Capture the cell that displays the provided text and extract its (x, y) central coordinate. 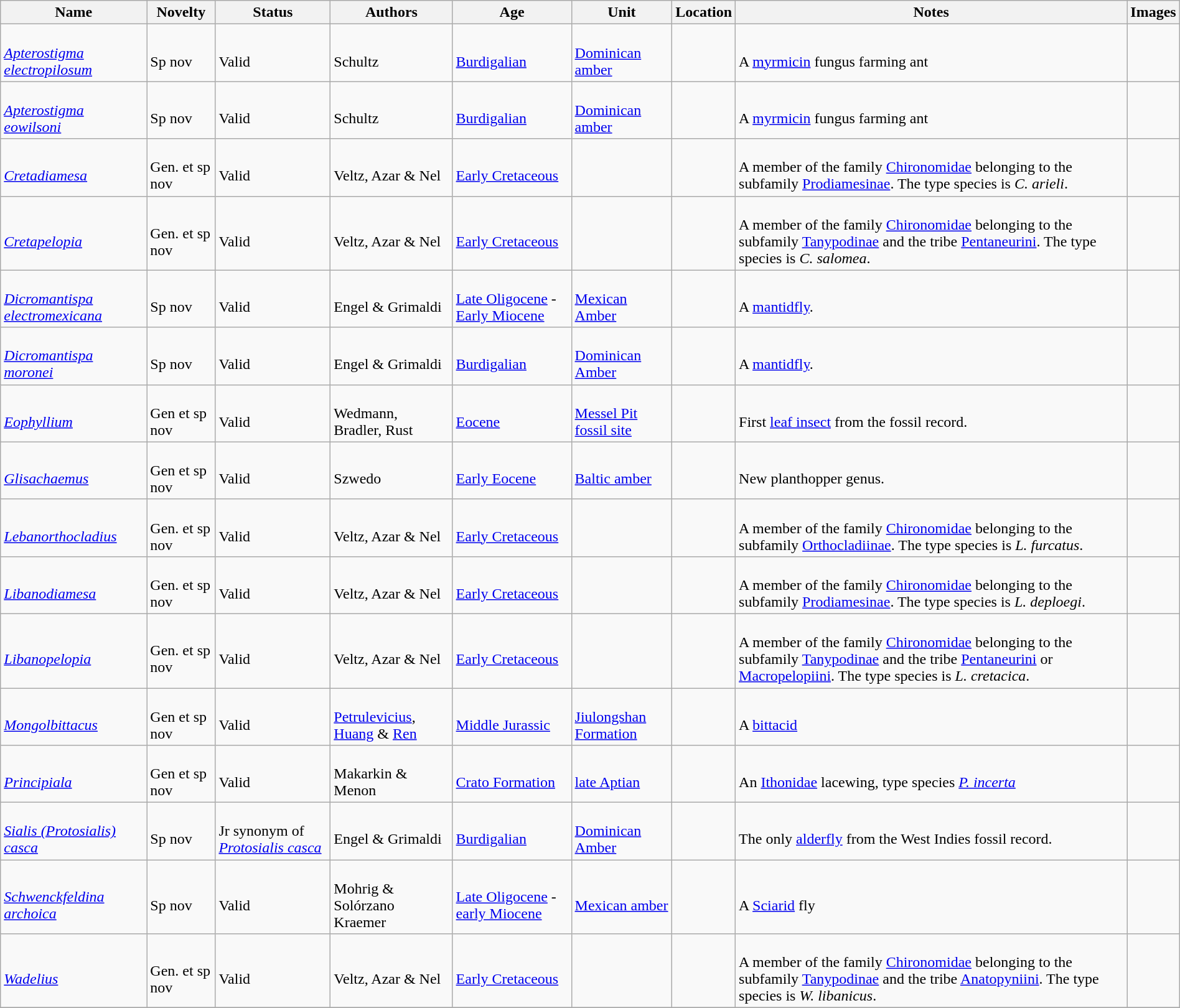
Mexican Amber (622, 299)
Principiala (73, 774)
Eocene (512, 413)
Crato Formation (512, 774)
Makarkin & Menon (391, 774)
Cretapelopia (73, 233)
Mexican amber (622, 897)
A member of the family Chironomidae belonging to the subfamily Prodiamesinae. The type species is L. deploegi. (931, 585)
Name (73, 12)
Szwedo (391, 470)
Authors (391, 12)
Sialis (Protosialis) casca (73, 831)
Jiulongshan Formation (622, 717)
A member of the family Chironomidae belonging to the subfamily Prodiamesinae. The type species is C. arieli. (931, 167)
A member of the family Chironomidae belonging to the subfamily Tanypodinae and the tribe Pentaneurini. The type species is C. salomea. (931, 233)
Wedmann, Bradler, Rust (391, 413)
Novelty (181, 12)
The only alderfly from the West Indies fossil record. (931, 831)
Cretadiamesa (73, 167)
Dicromantispa moronei (73, 356)
Middle Jurassic (512, 717)
An Ithonidae lacewing, type species P. incerta (931, 774)
Late Oligocene - Early Miocene (512, 299)
A Sciarid fly (931, 897)
late Aptian (622, 774)
Mongolbittacus (73, 717)
Wadelius (73, 971)
Petrulevicius, Huang & Ren (391, 717)
Early Eocene (512, 470)
Status (273, 12)
A member of the family Chironomidae belonging to the subfamily Orthocladiinae. The type species is L. furcatus. (931, 528)
Libanodiamesa (73, 585)
Jr synonym of Protosialis casca (273, 831)
A member of the family Chironomidae belonging to the subfamily Tanypodinae and the tribe Anatopyniini. The type species is W. libanicus. (931, 971)
Late Oligocene - early Miocene (512, 897)
First leaf insect from the fossil record. (931, 413)
Glisachaemus (73, 470)
Notes (931, 12)
Libanopelopia (73, 651)
Messel Pit fossil site (622, 413)
Images (1153, 12)
Lebanorthocladius (73, 528)
Eophyllium (73, 413)
Apterostigma eowilsoni (73, 110)
New planthopper genus. (931, 470)
Baltic amber (622, 470)
Schwenckfeldina archoica (73, 897)
Unit (622, 12)
Mohrig & Solórzano Kraemer (391, 897)
Location (704, 12)
Dicromantispa electromexicana (73, 299)
A bittacid (931, 717)
Age (512, 12)
Apterostigma electropilosum (73, 53)
